Locate the cell with the specified text and output its (X, Y) center coordinate. 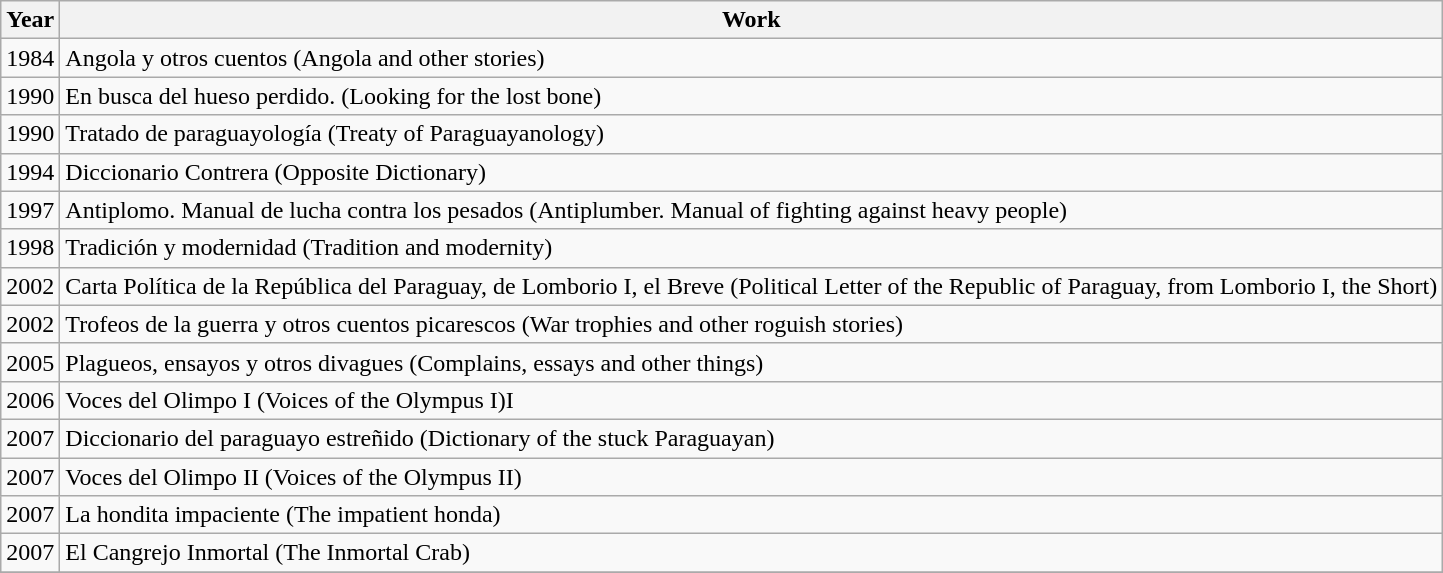
1997 (30, 210)
1994 (30, 172)
Year (30, 20)
2006 (30, 400)
Antiplomo. Manual de lucha contra los pesados (Antiplumber. Manual of fighting against heavy people) (752, 210)
Angola y otros cuentos (Angola and other stories) (752, 58)
Plagueos, ensayos y otros divagues (Complains, essays and other things) (752, 362)
Diccionario Contrera (Opposite Dictionary) (752, 172)
La hondita impaciente (The impatient honda) (752, 515)
El Cangrejo Inmortal (The Inmortal Crab) (752, 553)
Trofeos de la guerra y otros cuentos picarescos (War trophies and other roguish stories) (752, 324)
Voces del Olimpo I (Voices of the Olympus I)I (752, 400)
Voces del Olimpo II (Voices of the Olympus II) (752, 477)
1998 (30, 248)
Carta Política de la República del Paraguay, de Lomborio I, el Breve (Political Letter of the Republic of Paraguay, from Lomborio I, the Short) (752, 286)
2005 (30, 362)
1984 (30, 58)
Diccionario del paraguayo estreñido (Dictionary of the stuck Paraguayan) (752, 438)
En busca del hueso perdido. (Looking for the lost bone) (752, 96)
Work (752, 20)
Tradición y modernidad (Tradition and modernity) (752, 248)
Tratado de paraguayología (Treaty of Paraguayanology) (752, 134)
